Capture the cell that displays the provided text and extract its [x, y] central coordinate. 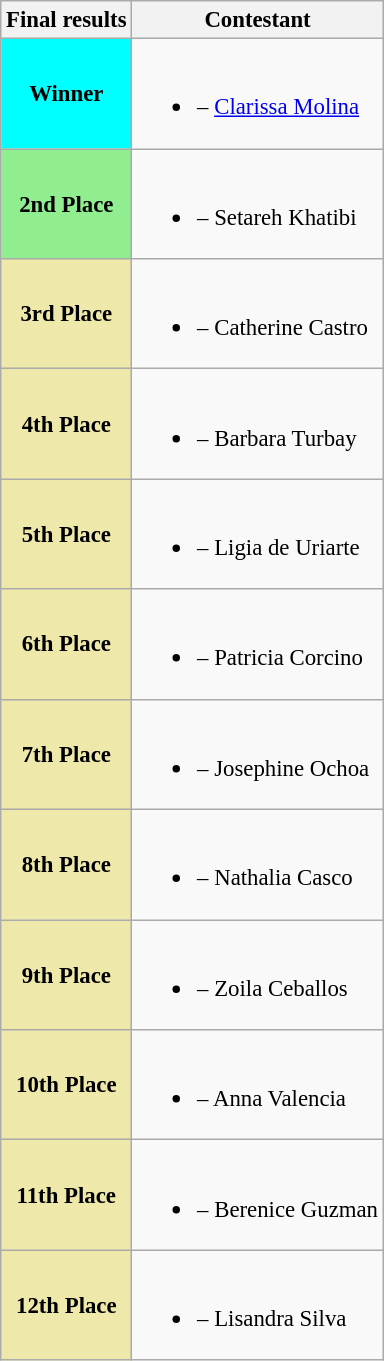
9th Place [66, 975]
– Berenice Guzman [258, 1195]
4th Place [66, 424]
2nd Place [66, 204]
Winner [66, 94]
Final results [66, 20]
– Catherine Castro [258, 314]
7th Place [66, 754]
– Josephine Ochoa [258, 754]
5th Place [66, 534]
– Ligia de Uriarte [258, 534]
Contestant [258, 20]
– Lisandra Silva [258, 1305]
– Clarissa Molina [258, 94]
6th Place [66, 644]
– Patricia Corcino [258, 644]
3rd Place [66, 314]
8th Place [66, 865]
– Anna Valencia [258, 1085]
10th Place [66, 1085]
– Setareh Khatibi [258, 204]
– Barbara Turbay [258, 424]
– Nathalia Casco [258, 865]
– Zoila Ceballos [258, 975]
11th Place [66, 1195]
12th Place [66, 1305]
